Provide the (X, Y) coordinate of the cell's center where the given text is located.  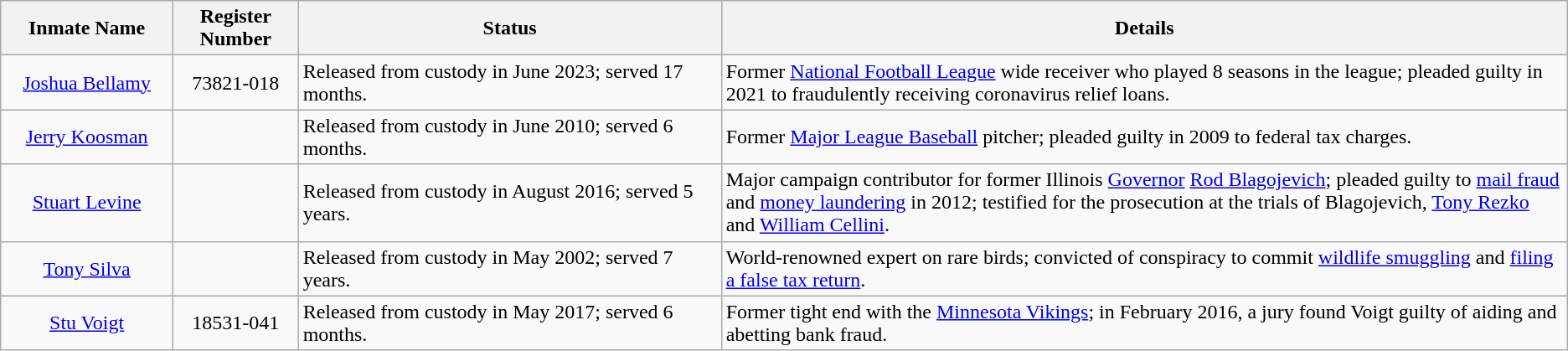
73821-018 (235, 82)
Former Major League Baseball pitcher; pleaded guilty in 2009 to federal tax charges. (1144, 137)
Jerry Koosman (87, 137)
Register Number (235, 28)
Released from custody in June 2010; served 6 months. (509, 137)
Released from custody in June 2023; served 17 months. (509, 82)
18531-041 (235, 323)
Status (509, 28)
Stu Voigt (87, 323)
Released from custody in May 2002; served 7 years. (509, 268)
Released from custody in August 2016; served 5 years. (509, 203)
Tony Silva (87, 268)
Details (1144, 28)
Joshua Bellamy (87, 82)
Released from custody in May 2017; served 6 months. (509, 323)
Stuart Levine (87, 203)
World-renowned expert on rare birds; convicted of conspiracy to commit wildlife smuggling and filing a false tax return. (1144, 268)
Inmate Name (87, 28)
Former tight end with the Minnesota Vikings; in February 2016, a jury found Voigt guilty of aiding and abetting bank fraud. (1144, 323)
